Search for the cell housing the specified text and yield its (x, y) center coordinate. 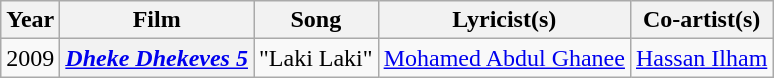
Song (316, 20)
Mohamed Abdul Ghanee (504, 58)
Hassan Ilham (701, 58)
Year (30, 20)
Film (157, 20)
Dheke Dhekeves 5 (157, 58)
Lyricist(s) (504, 20)
"Laki Laki" (316, 58)
2009 (30, 58)
Co-artist(s) (701, 20)
